Scan for the cell matching the given text and deliver its (X, Y) coordinate at center. 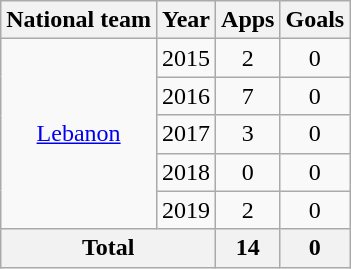
2017 (186, 134)
Apps (248, 20)
Year (186, 20)
Goals (315, 20)
7 (248, 96)
Total (108, 248)
2016 (186, 96)
3 (248, 134)
14 (248, 248)
2019 (186, 210)
Lebanon (79, 134)
2018 (186, 172)
2015 (186, 58)
National team (79, 20)
